Determine the (X, Y) coordinate at the center of the cell enclosing the given text.  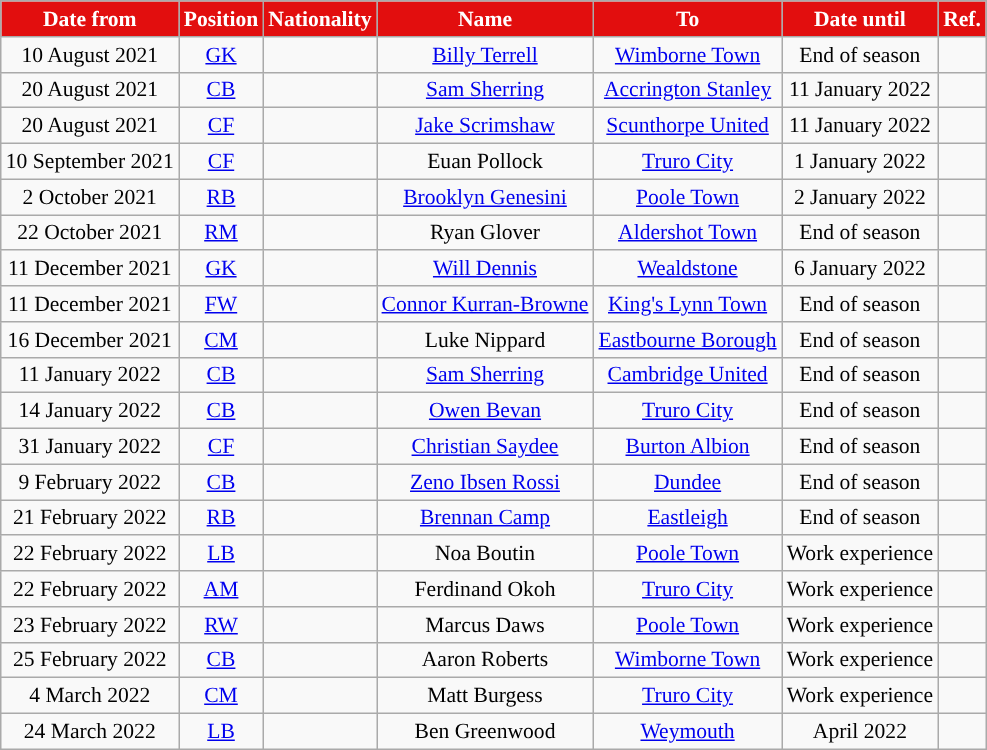
Name (486, 19)
Brooklyn Genesini (486, 197)
Position (221, 19)
Dundee (687, 482)
4 March 2022 (90, 696)
Connor Kurran-Browne (486, 304)
Matt Burgess (486, 696)
Marcus Daws (486, 625)
Ryan Glover (486, 233)
Date from (90, 19)
31 January 2022 (90, 447)
RW (221, 625)
Eastbourne Borough (687, 340)
Ferdinand Okoh (486, 589)
Eastleigh (687, 518)
22 October 2021 (90, 233)
10 August 2021 (90, 55)
Brennan Camp (486, 518)
To (687, 19)
Scunthorpe United (687, 126)
Noa Boutin (486, 554)
Weymouth (687, 732)
RM (221, 233)
Wealdstone (687, 269)
2 October 2021 (90, 197)
AM (221, 589)
Christian Saydee (486, 447)
Will Dennis (486, 269)
2 January 2022 (860, 197)
Accrington Stanley (687, 90)
King's Lynn Town (687, 304)
Owen Bevan (486, 411)
Nationality (320, 19)
Ref. (962, 19)
Aaron Roberts (486, 660)
Jake Scrimshaw (486, 126)
21 February 2022 (90, 518)
Euan Pollock (486, 162)
14 January 2022 (90, 411)
Ben Greenwood (486, 732)
24 March 2022 (90, 732)
FW (221, 304)
Burton Albion (687, 447)
9 February 2022 (90, 482)
Luke Nippard (486, 340)
Date until (860, 19)
Billy Terrell (486, 55)
Zeno Ibsen Rossi (486, 482)
16 December 2021 (90, 340)
1 January 2022 (860, 162)
6 January 2022 (860, 269)
10 September 2021 (90, 162)
Cambridge United (687, 375)
Aldershot Town (687, 233)
April 2022 (860, 732)
23 February 2022 (90, 625)
25 February 2022 (90, 660)
